Capture the cell that displays the provided text and extract its (x, y) central coordinate. 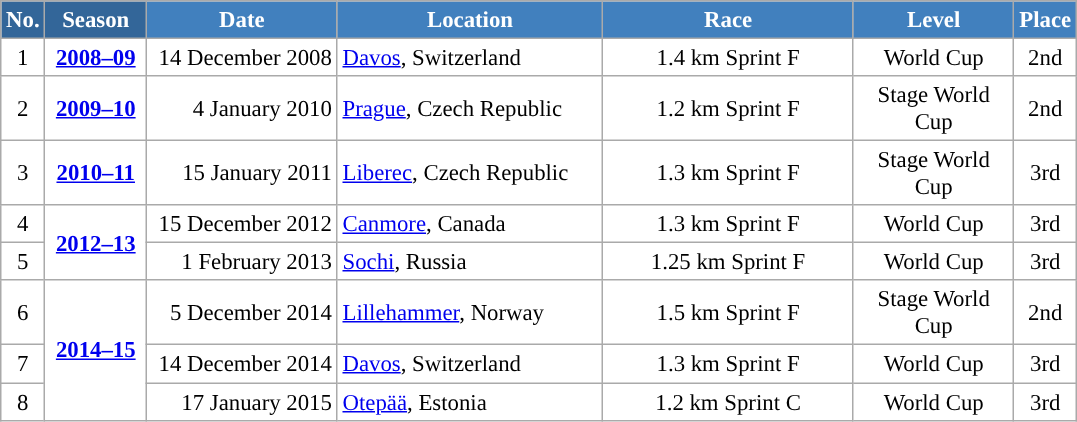
2012–13 (96, 242)
No. (23, 20)
2009–10 (96, 108)
17 January 2015 (242, 402)
Prague, Czech Republic (470, 108)
Liberec, Czech Republic (470, 174)
4 January 2010 (242, 108)
Sochi, Russia (470, 262)
Place (1045, 20)
Date (242, 20)
14 December 2014 (242, 364)
6 (23, 312)
1 (23, 58)
8 (23, 402)
2 (23, 108)
1 February 2013 (242, 262)
15 January 2011 (242, 174)
Canmore, Canada (470, 224)
3 (23, 174)
Otepää, Estonia (470, 402)
1.5 km Sprint F (728, 312)
5 (23, 262)
7 (23, 364)
5 December 2014 (242, 312)
Lillehammer, Norway (470, 312)
2008–09 (96, 58)
2010–11 (96, 174)
Location (470, 20)
14 December 2008 (242, 58)
1.25 km Sprint F (728, 262)
1.4 km Sprint F (728, 58)
Level (934, 20)
1.2 km Sprint F (728, 108)
4 (23, 224)
Season (96, 20)
Race (728, 20)
2014–15 (96, 350)
15 December 2012 (242, 224)
1.2 km Sprint C (728, 402)
